From the cell containing the given text, extract its center point as [x, y] coordinate. 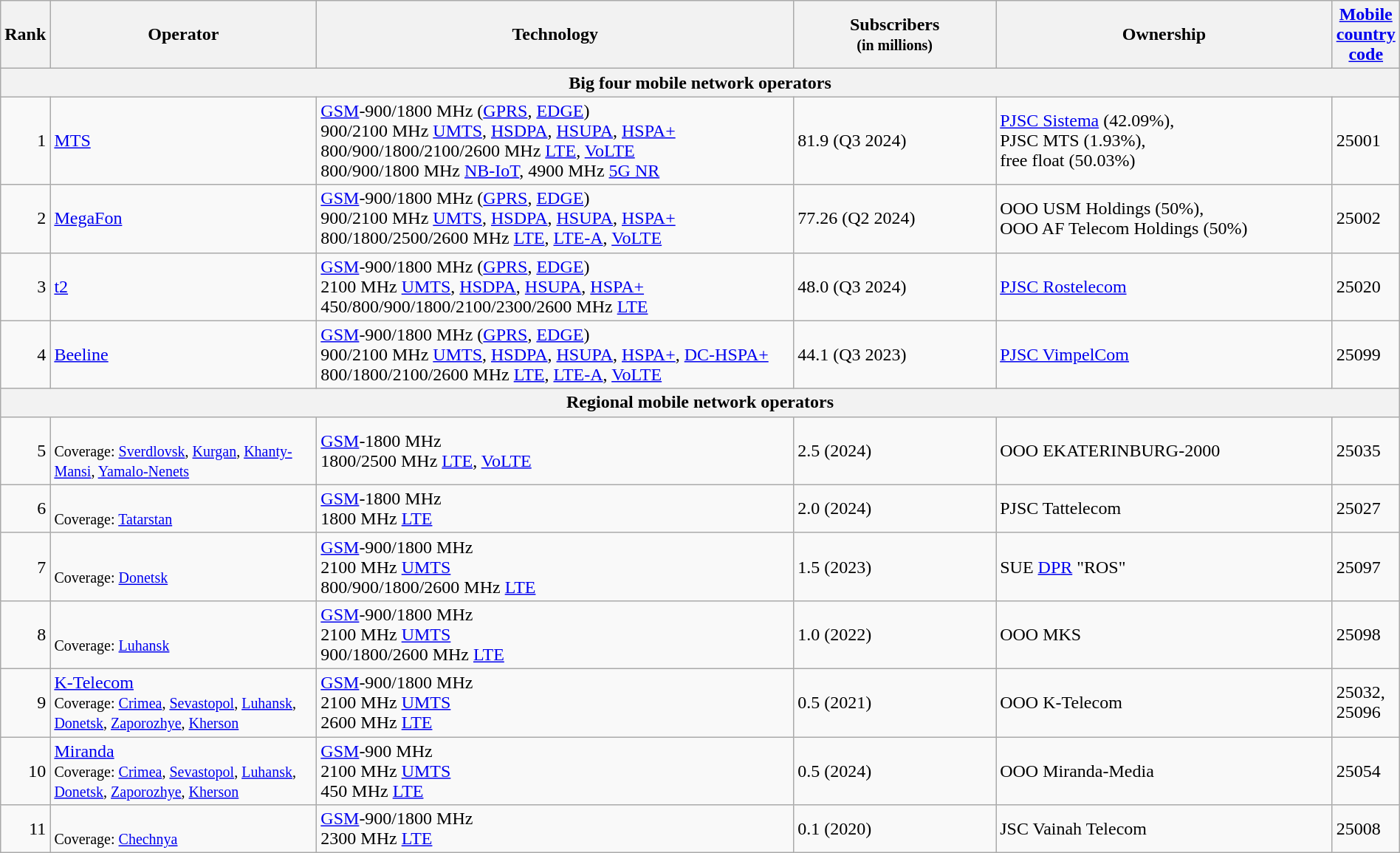
1 [25, 140]
25054 [1366, 771]
0.5 (2024) [895, 771]
1.5 (2023) [895, 566]
25002 [1366, 219]
Rank [25, 35]
MegaFon [183, 219]
Regional mobile network operators [700, 402]
GSM-900/1800 MHz (GPRS, EDGE)900/2100 MHz UMTS, HSDPA, HSUPA, HSPA+800/1800/2500/2600 MHz LTE, LTE-A, VoLTE [555, 219]
3 [25, 287]
OOO K-Telecom [1164, 702]
MTS [183, 140]
81.9 (Q3 2024) [895, 140]
1.0 (2022) [895, 634]
2 [25, 219]
8 [25, 634]
GSM-1800 MHz 1800/2500 MHz LTE, VoLTE [555, 451]
Subscribers(in millions) [895, 35]
OOO Miranda-Media [1164, 771]
OOO MKS [1164, 634]
SUE DPR "ROS" [1164, 566]
GSM-900/1800 MHz (GPRS, EDGE)2100 MHz UMTS, HSDPA, HSUPA, HSPA+450/800/900/1800/2100/2300/2600 MHz LTE [555, 287]
GSM-1800 MHz 1800 MHz LTE [555, 508]
GSM-900/1800 MHz 2100 MHz UMTS900/1800/2600 MHz LTE [555, 634]
7 [25, 566]
GSM-900/1800 MHz 2300 MHz LTE [555, 829]
25097 [1366, 566]
77.26 (Q2 2024) [895, 219]
10 [25, 771]
OOO EKATERINBURG-2000 [1164, 451]
25098 [1366, 634]
K-TelecomCoverage: Crimea, Sevastopol, Luhansk, Donetsk, Zaporozhye, Kherson [183, 702]
25099 [1366, 354]
GSM-900/1800 MHz (GPRS, EDGE)900/2100 MHz UMTS, HSDPA, HSUPA, HSPA+, DC-HSPA+800/1800/2100/2600 MHz LTE, LTE-A, VoLTE [555, 354]
Coverage: Luhansk [183, 634]
Coverage: Chechnya [183, 829]
GSM-900 MHz 2100 MHz UMTS450 MHz LTE [555, 771]
4 [25, 354]
PJSC VimpelCom [1164, 354]
PJSC Rostelecom [1164, 287]
0.5 (2021) [895, 702]
Big four mobile network operators [700, 83]
GSM-900/1800 MHz 2100 MHz UMTS2600 MHz LTE [555, 702]
Technology [555, 35]
25035 [1366, 451]
2.5 (2024) [895, 451]
44.1 (Q3 2023) [895, 354]
Coverage: Tatarstan [183, 508]
Mobile country code [1366, 35]
Coverage: Donetsk [183, 566]
25020 [1366, 287]
Coverage: Sverdlovsk, Kurgan, Khanty-Mansi, Yamalo-Nenets [183, 451]
GSM-900/1800 MHz 2100 MHz UMTS800/900/1800/2600 MHz LTE [555, 566]
2.0 (2024) [895, 508]
25027 [1366, 508]
Ownership [1164, 35]
t2 [183, 287]
11 [25, 829]
PJSC Tattelecom [1164, 508]
Beeline [183, 354]
5 [25, 451]
PJSC Sistema (42.09%),PJSC MTS (1.93%),free float (50.03%) [1164, 140]
25032, 25096 [1366, 702]
OOO USM Holdings (50%),OOO AF Telecom Holdings (50%) [1164, 219]
JSC Vainah Telecom [1164, 829]
MirandaCoverage: Crimea, Sevastopol, Luhansk, Donetsk, Zaporozhye, Kherson [183, 771]
Operator [183, 35]
25001 [1366, 140]
9 [25, 702]
48.0 (Q3 2024) [895, 287]
0.1 (2020) [895, 829]
GSM-900/1800 MHz (GPRS, EDGE)900/2100 MHz UMTS, HSDPA, HSUPA, HSPA+800/900/1800/2100/2600 MHz LTE, VoLTE800/900/1800 MHz NB-IoT, 4900 MHz 5G NR [555, 140]
6 [25, 508]
25008 [1366, 829]
